From the cell containing the given text, extract its center point as [X, Y] coordinate. 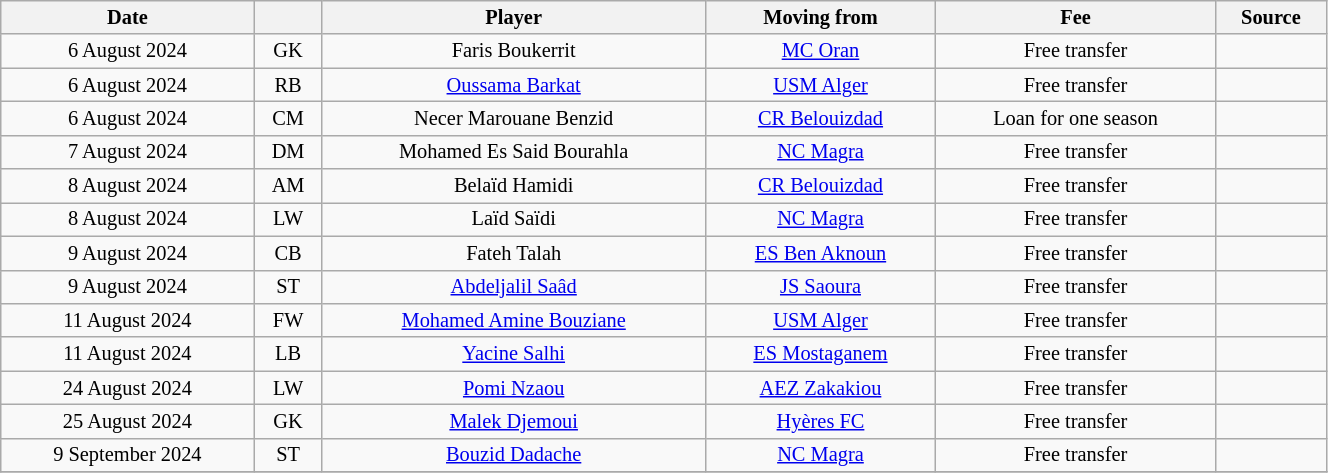
CB [288, 253]
25 August 2024 [128, 421]
FW [288, 320]
Source [1270, 17]
RB [288, 85]
Abdeljalil Saâd [514, 287]
Pomi Nzaou [514, 388]
AM [288, 186]
Hyères FC [820, 421]
ES Mostaganem [820, 354]
MC Oran [820, 51]
Fee [1076, 17]
Yacine Salhi [514, 354]
AEZ Zakakiou [820, 388]
JS Saoura [820, 287]
Moving from [820, 17]
Bouzid Dadache [514, 455]
Fateh Talah [514, 253]
24 August 2024 [128, 388]
Malek Djemoui [514, 421]
Player [514, 17]
Oussama Barkat [514, 85]
DM [288, 152]
CM [288, 118]
LB [288, 354]
Belaïd Hamidi [514, 186]
7 August 2024 [128, 152]
Mohamed Amine Bouziane [514, 320]
Date [128, 17]
Faris Boukerrit [514, 51]
9 September 2024 [128, 455]
ES Ben Aknoun [820, 253]
Laïd Saïdi [514, 219]
Necer Marouane Benzid [514, 118]
Loan for one season [1076, 118]
Mohamed Es Said Bourahla [514, 152]
